Find where the given text appears and provide that cell's center as [x, y] coordinate. 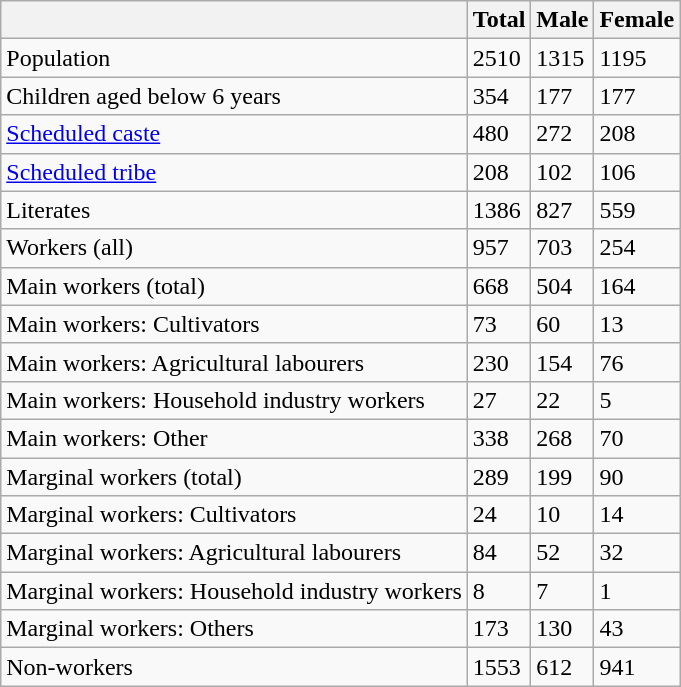
43 [637, 629]
14 [637, 515]
173 [499, 629]
Main workers: Agricultural labourers [234, 362]
52 [562, 553]
22 [562, 400]
1386 [499, 210]
354 [499, 96]
Main workers: Other [234, 438]
559 [637, 210]
Marginal workers: Others [234, 629]
668 [499, 286]
Marginal workers: Agricultural labourers [234, 553]
32 [637, 553]
Non-workers [234, 667]
Scheduled tribe [234, 172]
957 [499, 248]
164 [637, 286]
1553 [499, 667]
199 [562, 477]
2510 [499, 58]
612 [562, 667]
27 [499, 400]
90 [637, 477]
10 [562, 515]
24 [499, 515]
338 [499, 438]
703 [562, 248]
5 [637, 400]
Literates [234, 210]
1 [637, 591]
504 [562, 286]
Marginal workers: Household industry workers [234, 591]
268 [562, 438]
Main workers: Cultivators [234, 324]
106 [637, 172]
254 [637, 248]
Total [499, 20]
7 [562, 591]
1195 [637, 58]
13 [637, 324]
827 [562, 210]
Scheduled caste [234, 134]
60 [562, 324]
Female [637, 20]
84 [499, 553]
1315 [562, 58]
Marginal workers (total) [234, 477]
Male [562, 20]
Main workers: Household industry workers [234, 400]
73 [499, 324]
154 [562, 362]
272 [562, 134]
Population [234, 58]
289 [499, 477]
70 [637, 438]
941 [637, 667]
102 [562, 172]
230 [499, 362]
Main workers (total) [234, 286]
Workers (all) [234, 248]
8 [499, 591]
76 [637, 362]
Marginal workers: Cultivators [234, 515]
480 [499, 134]
Children aged below 6 years [234, 96]
130 [562, 629]
